Output the [X, Y] coordinate of the center of the cell containing the given text.  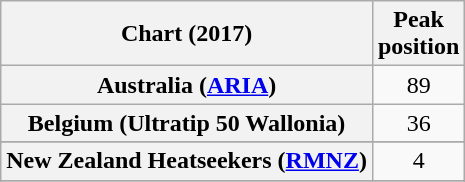
89 [418, 85]
36 [418, 123]
Chart (2017) [187, 34]
4 [418, 161]
Peak position [418, 34]
Belgium (Ultratip 50 Wallonia) [187, 123]
New Zealand Heatseekers (RMNZ) [187, 161]
Australia (ARIA) [187, 85]
